Pinpoint the cell where the given text exists, returning its [x, y] midpoint coordinate. 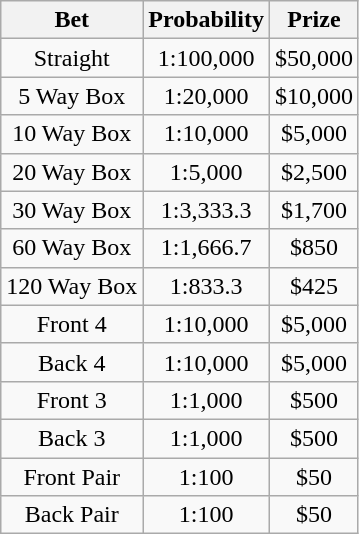
$850 [314, 248]
Back 4 [72, 362]
1:1,666.7 [206, 248]
Straight [72, 58]
1:5,000 [206, 172]
$1,700 [314, 210]
Front 4 [72, 324]
Bet [72, 20]
Back Pair [72, 515]
60 Way Box [72, 248]
$425 [314, 286]
$10,000 [314, 96]
Back 3 [72, 438]
$2,500 [314, 172]
30 Way Box [72, 210]
1:833.3 [206, 286]
Probability [206, 20]
1:20,000 [206, 96]
Front 3 [72, 400]
1:100,000 [206, 58]
1:3,333.3 [206, 210]
5 Way Box [72, 96]
10 Way Box [72, 134]
Prize [314, 20]
20 Way Box [72, 172]
120 Way Box [72, 286]
Front Pair [72, 477]
$50,000 [314, 58]
